Capture the cell that displays the provided text and extract its [x, y] central coordinate. 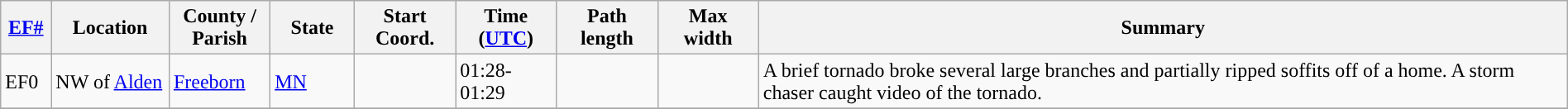
NW of Alden [111, 81]
Max width [708, 28]
Start Coord. [404, 28]
A brief tornado broke several large branches and partially ripped soffits off of a home. A storm chaser caught video of the tornado. [1163, 81]
EF0 [26, 81]
Path length [607, 28]
County / Parish [219, 28]
Summary [1163, 28]
Time (UTC) [506, 28]
Freeborn [219, 81]
01:28-01:29 [506, 81]
EF# [26, 28]
State [313, 28]
Location [111, 28]
MN [313, 81]
